Locate the cell with the specified text and output its (x, y) center coordinate. 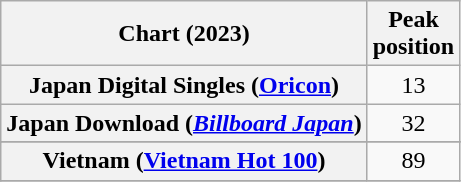
Peakposition (413, 34)
Vietnam (Vietnam Hot 100) (184, 161)
Japan Digital Singles (Oricon) (184, 85)
13 (413, 85)
89 (413, 161)
Japan Download (Billboard Japan) (184, 123)
Chart (2023) (184, 34)
32 (413, 123)
